From the cell containing the given text, extract its center point as (X, Y) coordinate. 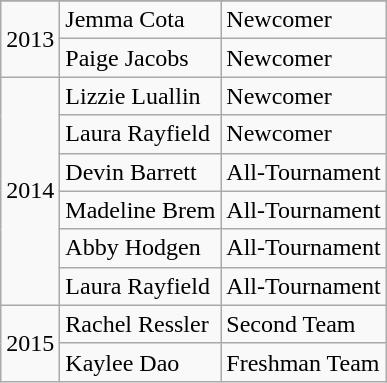
Madeline Brem (140, 210)
Second Team (304, 324)
Jemma Cota (140, 20)
Rachel Ressler (140, 324)
2014 (30, 191)
Paige Jacobs (140, 58)
Kaylee Dao (140, 362)
2015 (30, 343)
Freshman Team (304, 362)
Abby Hodgen (140, 248)
Lizzie Luallin (140, 96)
Devin Barrett (140, 172)
2013 (30, 39)
